Extract the [X, Y] coordinate from the center of the cell holding the provided text.  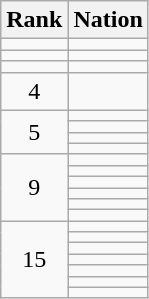
Nation [108, 20]
4 [34, 91]
Rank [34, 20]
5 [34, 132]
9 [34, 187]
15 [34, 260]
